Output the [x, y] coordinate of the center of the cell containing the given text.  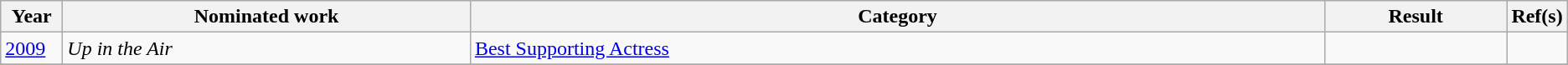
2009 [32, 48]
Category [897, 17]
Result [1416, 17]
Best Supporting Actress [897, 48]
Nominated work [266, 17]
Up in the Air [266, 48]
Ref(s) [1537, 17]
Year [32, 17]
